Find where the given text appears and provide that cell's center as (x, y) coordinate. 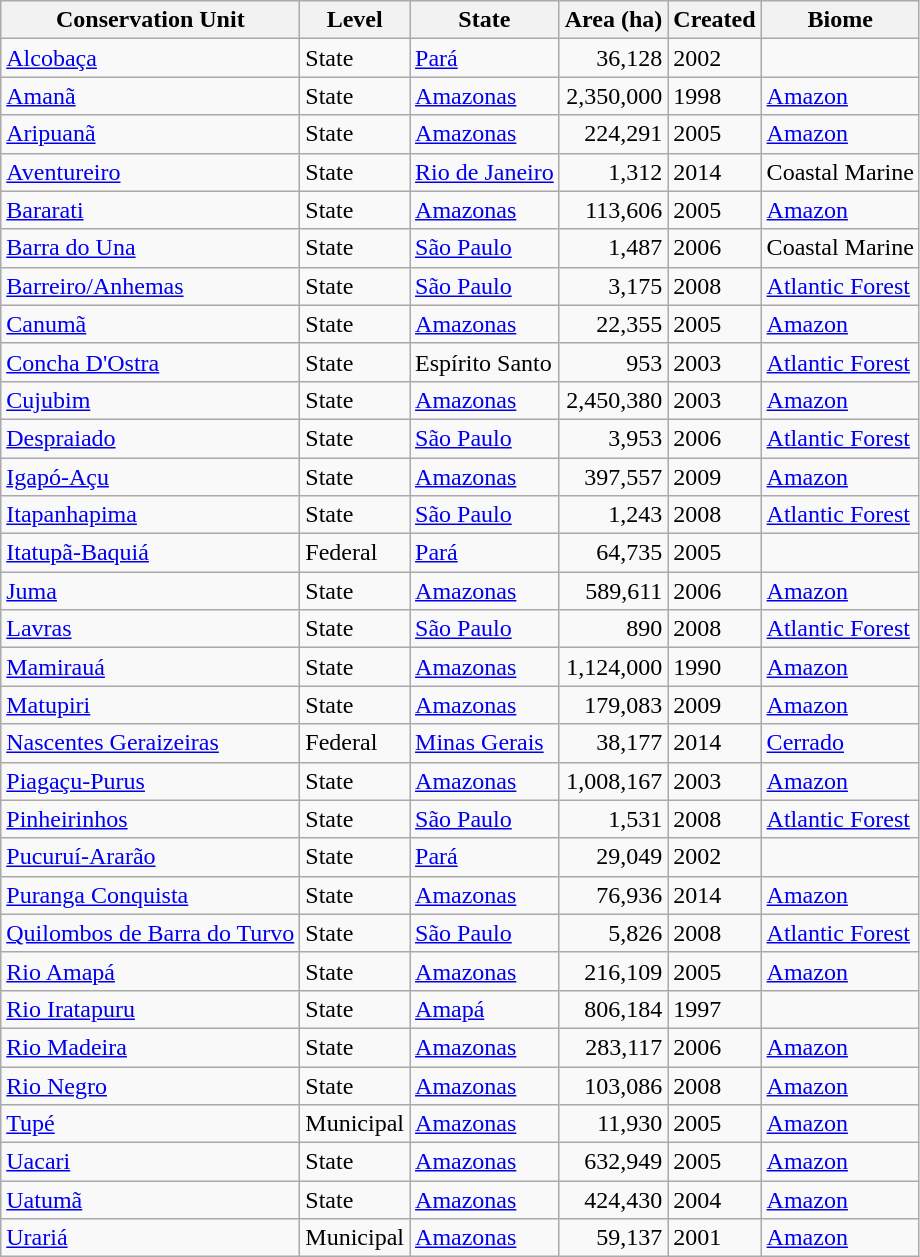
Rio Madeira (150, 1047)
589,611 (614, 591)
Amapá (485, 1009)
Rio Iratapuru (150, 1009)
Uacari (150, 1162)
Cerrado (840, 743)
283,117 (614, 1047)
Espírito Santo (485, 362)
424,430 (614, 1200)
29,049 (614, 857)
1998 (714, 96)
Minas Gerais (485, 743)
Alcobaça (150, 58)
Canumã (150, 324)
Pucuruí-Ararão (150, 857)
2004 (714, 1200)
Pinheirinhos (150, 819)
2,450,380 (614, 400)
Uatumã (150, 1200)
1997 (714, 1009)
38,177 (614, 743)
Conservation Unit (150, 20)
Biome (840, 20)
2,350,000 (614, 96)
Puranga Conquista (150, 895)
Concha D'Ostra (150, 362)
1,531 (614, 819)
Juma (150, 591)
1,243 (614, 515)
Mamirauá (150, 667)
Level (355, 20)
Matupiri (150, 705)
59,137 (614, 1238)
36,128 (614, 58)
22,355 (614, 324)
Barra do Una (150, 248)
890 (614, 629)
11,930 (614, 1124)
Created (714, 20)
Piagaçu-Purus (150, 781)
224,291 (614, 134)
Quilombos de Barra do Turvo (150, 933)
Itatupã-Baquiá (150, 553)
Lavras (150, 629)
1990 (714, 667)
Bararati (150, 210)
Nascentes Geraizeiras (150, 743)
632,949 (614, 1162)
Rio Negro (150, 1085)
3,175 (614, 286)
3,953 (614, 438)
103,086 (614, 1085)
806,184 (614, 1009)
1,312 (614, 172)
2001 (714, 1238)
Despraiado (150, 438)
397,557 (614, 477)
Igapó-Açu (150, 477)
Aventureiro (150, 172)
76,936 (614, 895)
Rio Amapá (150, 971)
Urariá (150, 1238)
Aripuanã (150, 134)
Cujubim (150, 400)
Tupé (150, 1124)
1,124,000 (614, 667)
Area (ha) (614, 20)
Amanã (150, 96)
Rio de Janeiro (485, 172)
179,083 (614, 705)
Barreiro/Anhemas (150, 286)
5,826 (614, 933)
953 (614, 362)
113,606 (614, 210)
Itapanhapima (150, 515)
1,008,167 (614, 781)
216,109 (614, 971)
64,735 (614, 553)
1,487 (614, 248)
